Provide the [X, Y] coordinate of the cell's center where the given text is located.  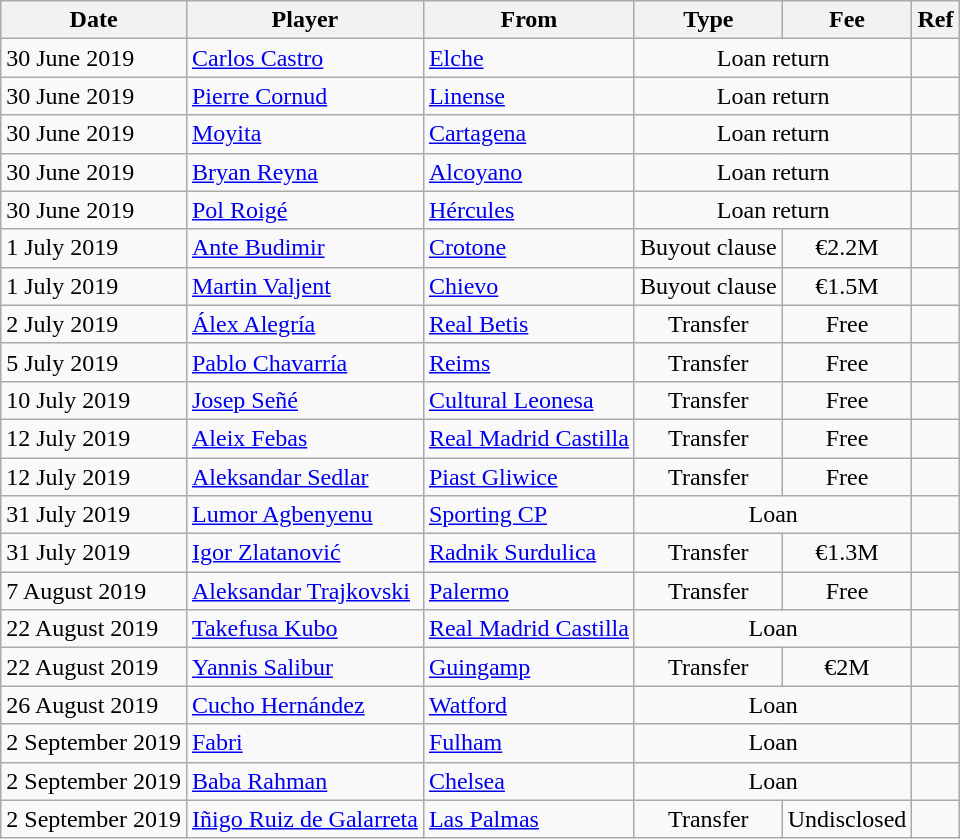
26 August 2019 [94, 705]
Linense [528, 96]
€1.5M [847, 286]
Aleksandar Sedlar [304, 477]
Chelsea [528, 781]
Palermo [528, 591]
Pablo Chavarría [304, 362]
Moyita [304, 134]
Carlos Castro [304, 58]
From [528, 20]
Ante Budimir [304, 248]
Aleix Febas [304, 438]
Guingamp [528, 667]
Elche [528, 58]
Josep Señé [304, 400]
Real Betis [528, 324]
€2M [847, 667]
€1.3M [847, 553]
Ref [936, 20]
Reims [528, 362]
Cultural Leonesa [528, 400]
Type [708, 20]
Hércules [528, 210]
Martin Valjent [304, 286]
Cucho Hernández [304, 705]
Igor Zlatanović [304, 553]
Iñigo Ruiz de Galarreta [304, 819]
Undisclosed [847, 819]
Pierre Cornud [304, 96]
Piast Gliwice [528, 477]
Bryan Reyna [304, 172]
Fee [847, 20]
2 July 2019 [94, 324]
Radnik Surdulica [528, 553]
5 July 2019 [94, 362]
Chievo [528, 286]
Crotone [528, 248]
10 July 2019 [94, 400]
Álex Alegría [304, 324]
Date [94, 20]
Fulham [528, 743]
Aleksandar Trajkovski [304, 591]
Yannis Salibur [304, 667]
Lumor Agbenyenu [304, 515]
Las Palmas [528, 819]
Player [304, 20]
€2.2M [847, 248]
Takefusa Kubo [304, 629]
Alcoyano [528, 172]
Pol Roigé [304, 210]
Fabri [304, 743]
7 August 2019 [94, 591]
Watford [528, 705]
Baba Rahman [304, 781]
Sporting CP [528, 515]
Cartagena [528, 134]
